Output the (x, y) coordinate of the center of the cell containing the given text.  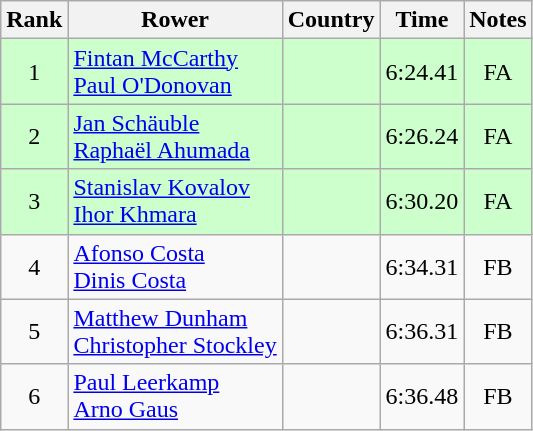
5 (34, 332)
6:30.20 (422, 202)
6:26.24 (422, 136)
6:34.31 (422, 266)
1 (34, 72)
6:36.48 (422, 396)
6:36.31 (422, 332)
Country (331, 20)
Fintan McCarthyPaul O'Donovan (175, 72)
Stanislav KovalovIhor Khmara (175, 202)
Notes (498, 20)
4 (34, 266)
2 (34, 136)
6:24.41 (422, 72)
Rank (34, 20)
6 (34, 396)
Jan SchäubleRaphaël Ahumada (175, 136)
Afonso CostaDinis Costa (175, 266)
3 (34, 202)
Paul LeerkampArno Gaus (175, 396)
Rower (175, 20)
Matthew DunhamChristopher Stockley (175, 332)
Time (422, 20)
